Return (x, y) of the center of cell containing provided text 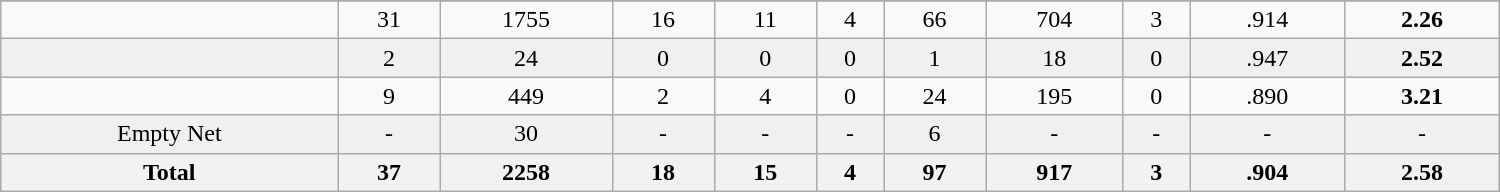
3.21 (1422, 96)
9 (389, 96)
Empty Net (170, 134)
97 (935, 172)
2258 (526, 172)
449 (526, 96)
37 (389, 172)
30 (526, 134)
.890 (1268, 96)
2.52 (1422, 58)
15 (765, 172)
2.26 (1422, 20)
195 (1054, 96)
6 (935, 134)
31 (389, 20)
16 (663, 20)
704 (1054, 20)
1 (935, 58)
66 (935, 20)
.947 (1268, 58)
2.58 (1422, 172)
1755 (526, 20)
917 (1054, 172)
.914 (1268, 20)
Total (170, 172)
.904 (1268, 172)
11 (765, 20)
